For the text-containing cell, return its midpoint in [x, y] coordinate format. 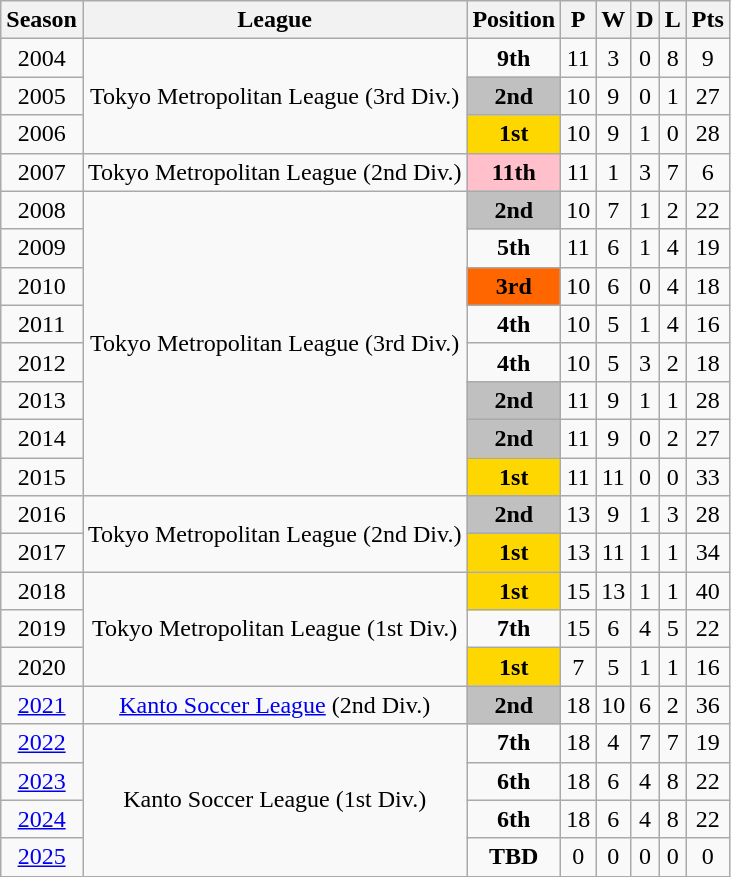
2005 [42, 96]
Kanto Soccer League (2nd Div.) [274, 705]
2008 [42, 210]
League [274, 20]
2025 [42, 857]
3rd [514, 286]
5th [514, 248]
2024 [42, 819]
2006 [42, 134]
Tokyo Metropolitan League (1st Div.) [274, 629]
2016 [42, 515]
2021 [42, 705]
TBD [514, 857]
2004 [42, 58]
33 [708, 477]
2012 [42, 362]
Season [42, 20]
D [645, 20]
W [614, 20]
2013 [42, 400]
40 [708, 591]
2017 [42, 553]
2018 [42, 591]
2014 [42, 438]
2011 [42, 324]
2015 [42, 477]
9th [514, 58]
Position [514, 20]
2020 [42, 667]
P [578, 20]
L [672, 20]
2010 [42, 286]
2019 [42, 629]
34 [708, 553]
36 [708, 705]
11th [514, 172]
2022 [42, 743]
2007 [42, 172]
Pts [708, 20]
2023 [42, 781]
Kanto Soccer League (1st Div.) [274, 800]
2009 [42, 248]
